Pinpoint the cell where the given text exists, returning its [X, Y] midpoint coordinate. 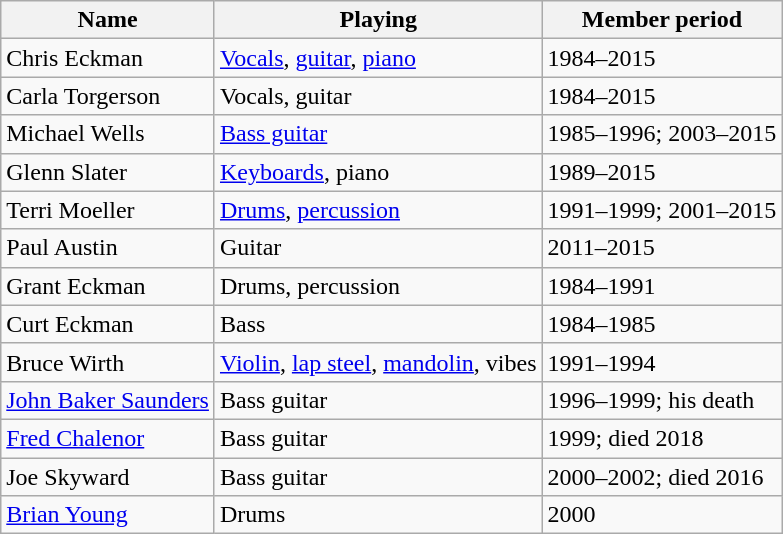
1989–2015 [662, 172]
Vocals, guitar [378, 96]
1991–1999; 2001–2015 [662, 210]
John Baker Saunders [108, 400]
Keyboards, piano [378, 172]
1984–1991 [662, 286]
Violin, lap steel, mandolin, vibes [378, 362]
2000 [662, 515]
Joe Skyward [108, 477]
Grant Eckman [108, 286]
1984–1985 [662, 324]
Terri Moeller [108, 210]
Name [108, 20]
Guitar [378, 248]
Fred Chalenor [108, 438]
Michael Wells [108, 134]
Chris Eckman [108, 58]
1991–1994 [662, 362]
1996–1999; his death [662, 400]
2011–2015 [662, 248]
Bass [378, 324]
Carla Torgerson [108, 96]
2000–2002; died 2016 [662, 477]
Bruce Wirth [108, 362]
1985–1996; 2003–2015 [662, 134]
Brian Young [108, 515]
Glenn Slater [108, 172]
Drums [378, 515]
Curt Eckman [108, 324]
Playing [378, 20]
1999; died 2018 [662, 438]
Paul Austin [108, 248]
Vocals, guitar, piano [378, 58]
Member period [662, 20]
